Find where the given text appears and provide that cell's center as (x, y) coordinate. 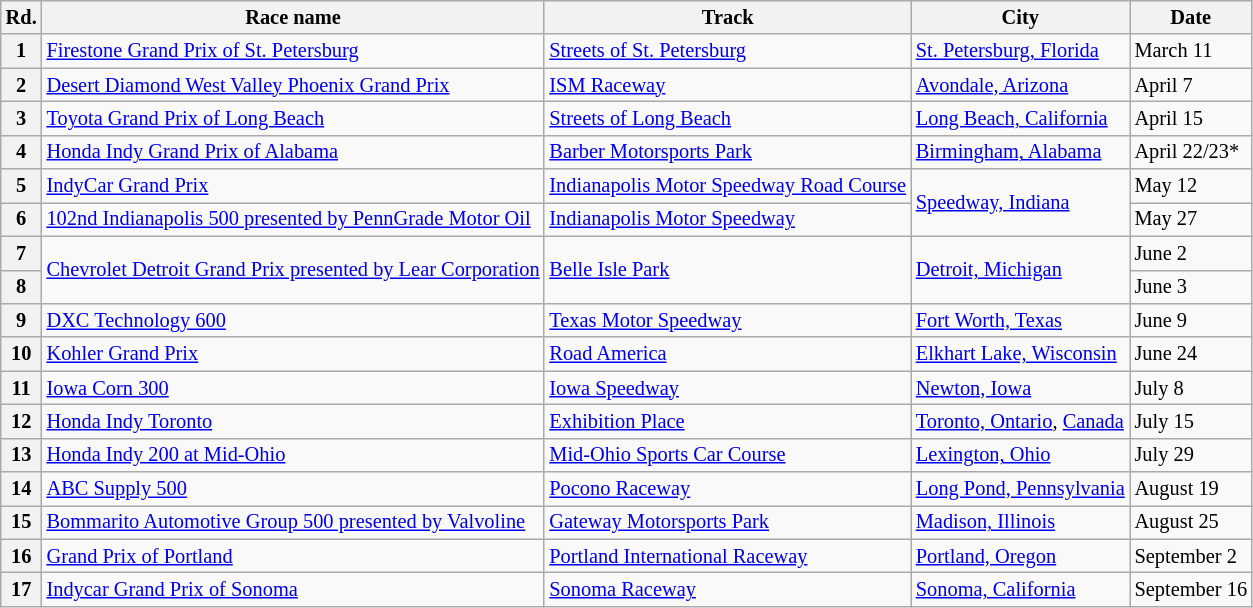
Honda Indy 200 at Mid-Ohio (294, 455)
8 (22, 287)
9 (22, 320)
September 2 (1191, 556)
Race name (294, 17)
Chevrolet Detroit Grand Prix presented by Lear Corporation (294, 270)
13 (22, 455)
Rd. (22, 17)
Iowa Speedway (727, 388)
Honda Indy Toronto (294, 421)
12 (22, 421)
June 3 (1191, 287)
6 (22, 219)
Date (1191, 17)
June 2 (1191, 253)
Belle Isle Park (727, 270)
August 25 (1191, 522)
April 15 (1191, 118)
April 7 (1191, 85)
16 (22, 556)
10 (22, 354)
Pocono Raceway (727, 489)
Newton, Iowa (1020, 388)
July 29 (1191, 455)
Grand Prix of Portland (294, 556)
Long Pond, Pennsylvania (1020, 489)
Long Beach, California (1020, 118)
June 9 (1191, 320)
Firestone Grand Prix of St. Petersburg (294, 51)
Speedway, Indiana (1020, 202)
Elkhart Lake, Wisconsin (1020, 354)
Road America (727, 354)
Portland International Raceway (727, 556)
Madison, Illinois (1020, 522)
7 (22, 253)
11 (22, 388)
July 8 (1191, 388)
Exhibition Place (727, 421)
Bommarito Automotive Group 500 presented by Valvoline (294, 522)
Track (727, 17)
July 15 (1191, 421)
ISM Raceway (727, 85)
Toyota Grand Prix of Long Beach (294, 118)
1 (22, 51)
5 (22, 186)
August 19 (1191, 489)
Iowa Corn 300 (294, 388)
Indianapolis Motor Speedway (727, 219)
March 11 (1191, 51)
June 24 (1191, 354)
Indycar Grand Prix of Sonoma (294, 589)
City (1020, 17)
May 12 (1191, 186)
Gateway Motorsports Park (727, 522)
April 22/23* (1191, 152)
Honda Indy Grand Prix of Alabama (294, 152)
Texas Motor Speedway (727, 320)
14 (22, 489)
17 (22, 589)
May 27 (1191, 219)
Indianapolis Motor Speedway Road Course (727, 186)
Lexington, Ohio (1020, 455)
2 (22, 85)
ABC Supply 500 (294, 489)
Barber Motorsports Park (727, 152)
Portland, Oregon (1020, 556)
4 (22, 152)
Detroit, Michigan (1020, 270)
St. Petersburg, Florida (1020, 51)
3 (22, 118)
15 (22, 522)
DXC Technology 600 (294, 320)
Streets of St. Petersburg (727, 51)
Desert Diamond West Valley Phoenix Grand Prix (294, 85)
IndyCar Grand Prix (294, 186)
102nd Indianapolis 500 presented by PennGrade Motor Oil (294, 219)
Birmingham, Alabama (1020, 152)
Sonoma Raceway (727, 589)
Kohler Grand Prix (294, 354)
September 16 (1191, 589)
Streets of Long Beach (727, 118)
Avondale, Arizona (1020, 85)
Mid-Ohio Sports Car Course (727, 455)
Fort Worth, Texas (1020, 320)
Sonoma, California (1020, 589)
Toronto, Ontario, Canada (1020, 421)
